Find where the given text appears and provide that cell's center as (X, Y) coordinate. 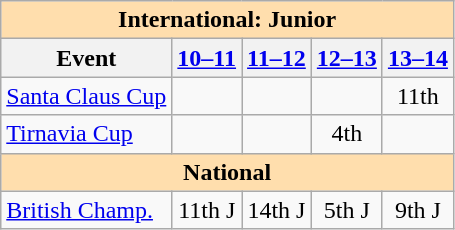
5th J (346, 210)
International: Junior (228, 20)
Santa Claus Cup (86, 96)
11th J (207, 210)
National (228, 172)
11th (418, 96)
9th J (418, 210)
British Champ. (86, 210)
13–14 (418, 58)
Event (86, 58)
4th (346, 134)
10–11 (207, 58)
Tirnavia Cup (86, 134)
12–13 (346, 58)
11–12 (277, 58)
14th J (277, 210)
